Search for the cell housing the specified text and yield its [x, y] center coordinate. 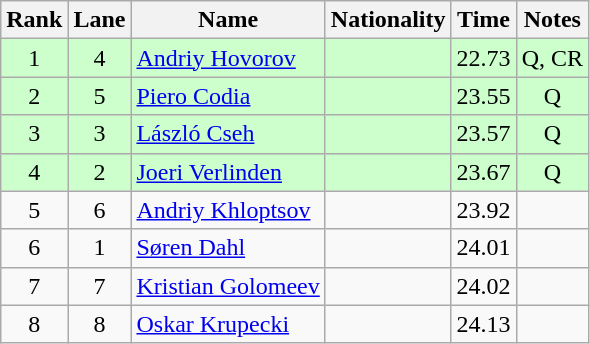
Andriy Hovorov [228, 58]
Q, CR [552, 58]
24.01 [484, 248]
Joeri Verlinden [228, 172]
23.55 [484, 96]
23.92 [484, 210]
Lane [100, 20]
Søren Dahl [228, 248]
Name [228, 20]
Time [484, 20]
23.67 [484, 172]
Piero Codia [228, 96]
Andriy Khloptsov [228, 210]
Notes [552, 20]
László Cseh [228, 134]
22.73 [484, 58]
Nationality [388, 20]
24.02 [484, 286]
Kristian Golomeev [228, 286]
Oskar Krupecki [228, 324]
Rank [34, 20]
24.13 [484, 324]
23.57 [484, 134]
